Determine the (X, Y) coordinate at the center of the cell enclosing the given text.  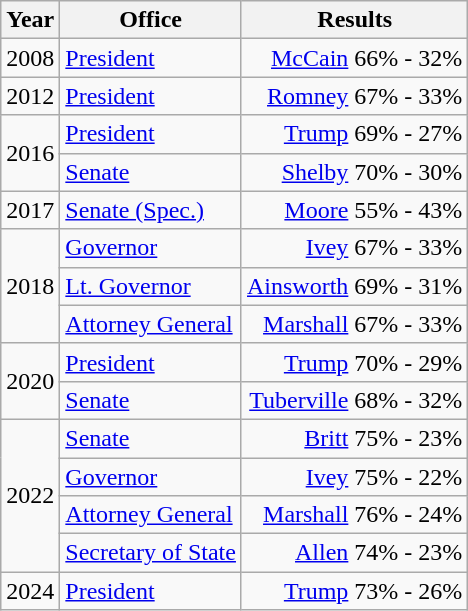
Senate (Spec.) (151, 210)
Marshall 76% - 24% (354, 515)
2017 (30, 210)
Trump 69% - 27% (354, 134)
Ainsworth 69% - 31% (354, 286)
Trump 73% - 26% (354, 591)
2022 (30, 495)
Ivey 75% - 22% (354, 477)
2008 (30, 58)
2012 (30, 96)
Moore 55% - 43% (354, 210)
Results (354, 20)
Britt 75% - 23% (354, 438)
Tuberville 68% - 32% (354, 400)
2018 (30, 286)
2016 (30, 153)
Trump 70% - 29% (354, 362)
Marshall 67% - 33% (354, 324)
Secretary of State (151, 553)
Romney 67% - 33% (354, 96)
2020 (30, 381)
2024 (30, 591)
Year (30, 20)
Lt. Governor (151, 286)
Shelby 70% - 30% (354, 172)
Allen 74% - 23% (354, 553)
McCain 66% - 32% (354, 58)
Ivey 67% - 33% (354, 248)
Office (151, 20)
